From the cell containing the given text, extract its center point as (X, Y) coordinate. 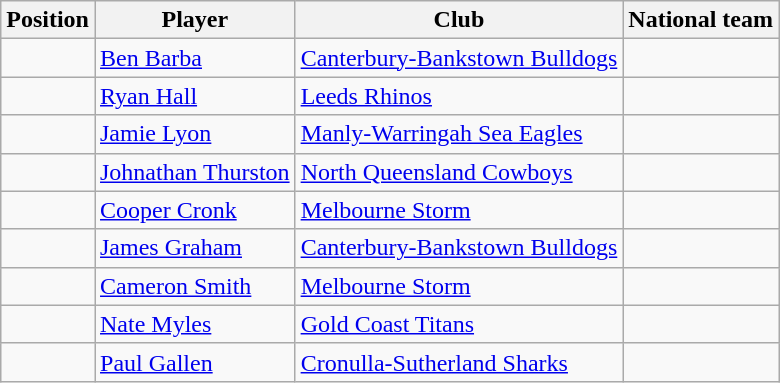
Player (194, 20)
Manly-Warringah Sea Eagles (459, 134)
Johnathan Thurston (194, 172)
Cameron Smith (194, 286)
North Queensland Cowboys (459, 172)
Gold Coast Titans (459, 324)
James Graham (194, 248)
Cronulla-Sutherland Sharks (459, 362)
Ben Barba (194, 58)
Jamie Lyon (194, 134)
Club (459, 20)
Leeds Rhinos (459, 96)
Paul Gallen (194, 362)
Cooper Cronk (194, 210)
Ryan Hall (194, 96)
Position (48, 20)
National team (701, 20)
Nate Myles (194, 324)
